Capture the cell that displays the provided text and extract its (x, y) central coordinate. 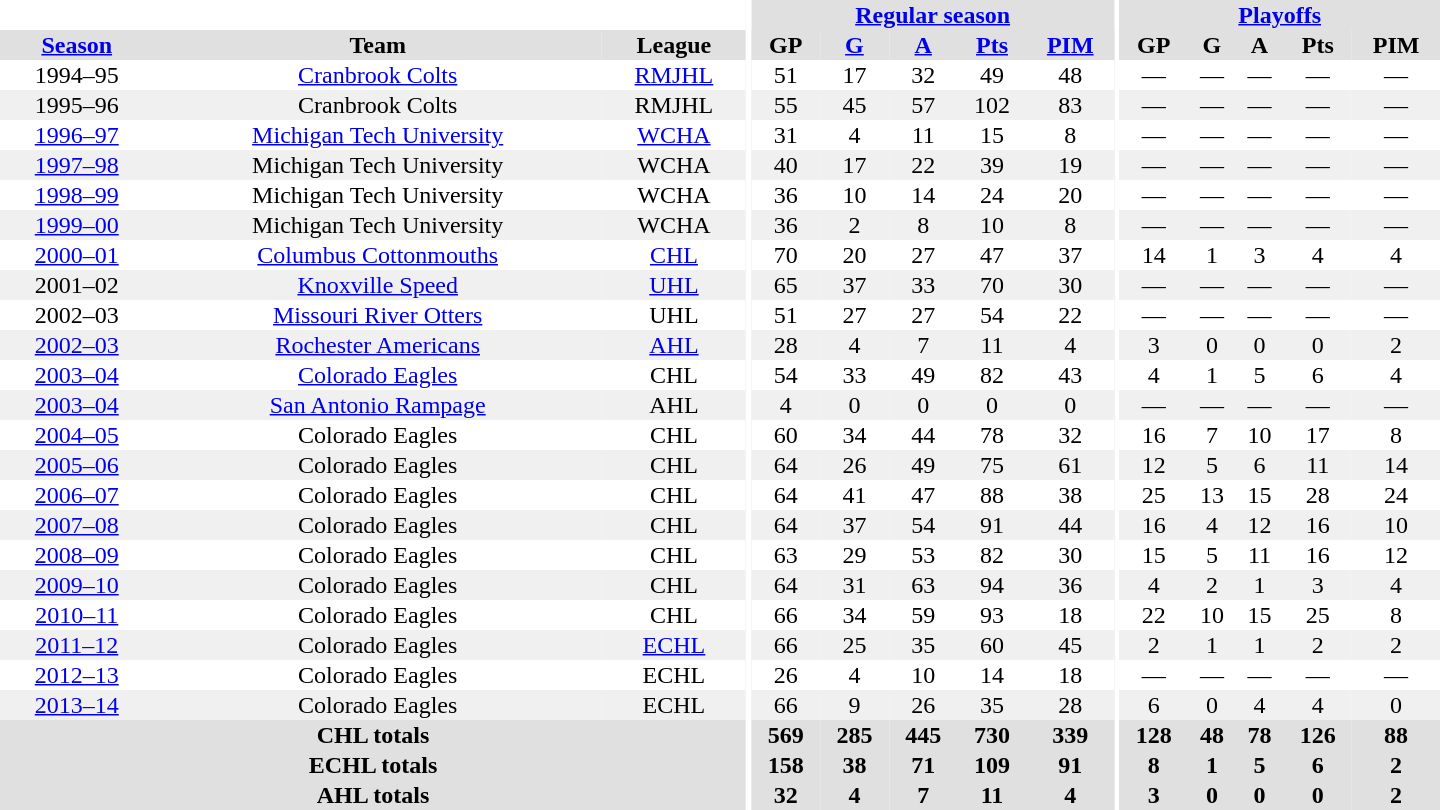
Season (76, 45)
93 (992, 615)
2005–06 (76, 465)
126 (1318, 735)
43 (1070, 375)
2010–11 (76, 615)
2012–13 (76, 675)
Team (377, 45)
2008–09 (76, 555)
San Antonio Rampage (377, 405)
Missouri River Otters (377, 315)
Columbus Cottonmouths (377, 255)
53 (924, 555)
75 (992, 465)
61 (1070, 465)
19 (1070, 165)
League (674, 45)
1997–98 (76, 165)
Rochester Americans (377, 345)
285 (854, 735)
Knoxville Speed (377, 285)
1996–97 (76, 135)
2006–07 (76, 495)
2007–08 (76, 525)
1994–95 (76, 75)
71 (924, 765)
ECHL totals (373, 765)
445 (924, 735)
2011–12 (76, 645)
2013–14 (76, 705)
1999–00 (76, 225)
109 (992, 765)
1998–99 (76, 195)
AHL totals (373, 795)
730 (992, 735)
65 (786, 285)
29 (854, 555)
2000–01 (76, 255)
39 (992, 165)
57 (924, 105)
102 (992, 105)
83 (1070, 105)
339 (1070, 735)
41 (854, 495)
2001–02 (76, 285)
9 (854, 705)
40 (786, 165)
158 (786, 765)
1995–96 (76, 105)
55 (786, 105)
Playoffs (1280, 15)
569 (786, 735)
128 (1154, 735)
94 (992, 585)
13 (1212, 495)
2004–05 (76, 435)
59 (924, 615)
Regular season (932, 15)
CHL totals (373, 735)
2009–10 (76, 585)
